Provide the (X, Y) coordinate of the cell's center where the given text is located.  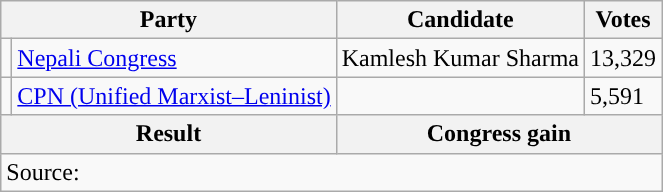
Source: (332, 172)
Result (168, 134)
Party (168, 20)
Candidate (460, 20)
5,591 (624, 96)
Votes (624, 20)
13,329 (624, 58)
Kamlesh Kumar Sharma (460, 58)
Nepali Congress (174, 58)
Congress gain (498, 134)
CPN (Unified Marxist–Leninist) (174, 96)
